Locate the cell with the specified text and output its [x, y] center coordinate. 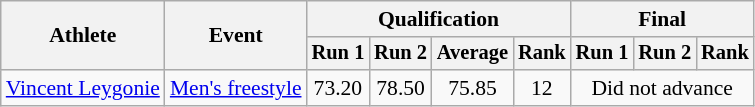
78.50 [400, 88]
73.20 [338, 88]
Qualification [439, 19]
Event [236, 36]
Average [472, 54]
Final [662, 19]
Did not advance [662, 88]
75.85 [472, 88]
Vincent Leygonie [83, 88]
12 [542, 88]
Men's freestyle [236, 88]
Athlete [83, 36]
